Detect which cell encompasses the target text, then output its [x, y] center coordinate. 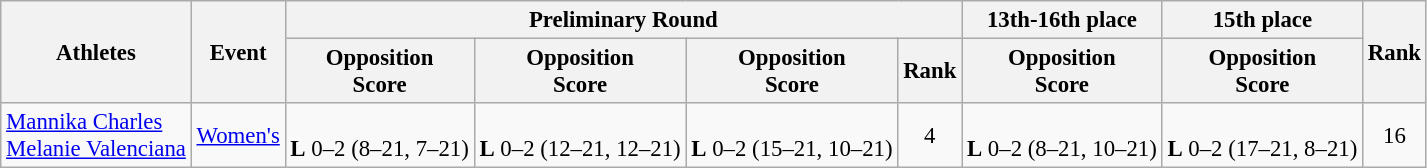
L 0–2 (17–21, 8–21) [1262, 136]
15th place [1262, 20]
16 [1395, 136]
Mannika CharlesMelanie Valenciana [96, 136]
L 0–2 (8–21, 7–21) [380, 136]
Event [238, 52]
L 0–2 (12–21, 12–21) [580, 136]
L 0–2 (15–21, 10–21) [792, 136]
L 0–2 (8–21, 10–21) [1062, 136]
Athletes [96, 52]
Preliminary Round [624, 20]
13th-16th place [1062, 20]
4 [930, 136]
Women's [238, 136]
